Determine the (X, Y) coordinate at the center of the cell enclosing the given text.  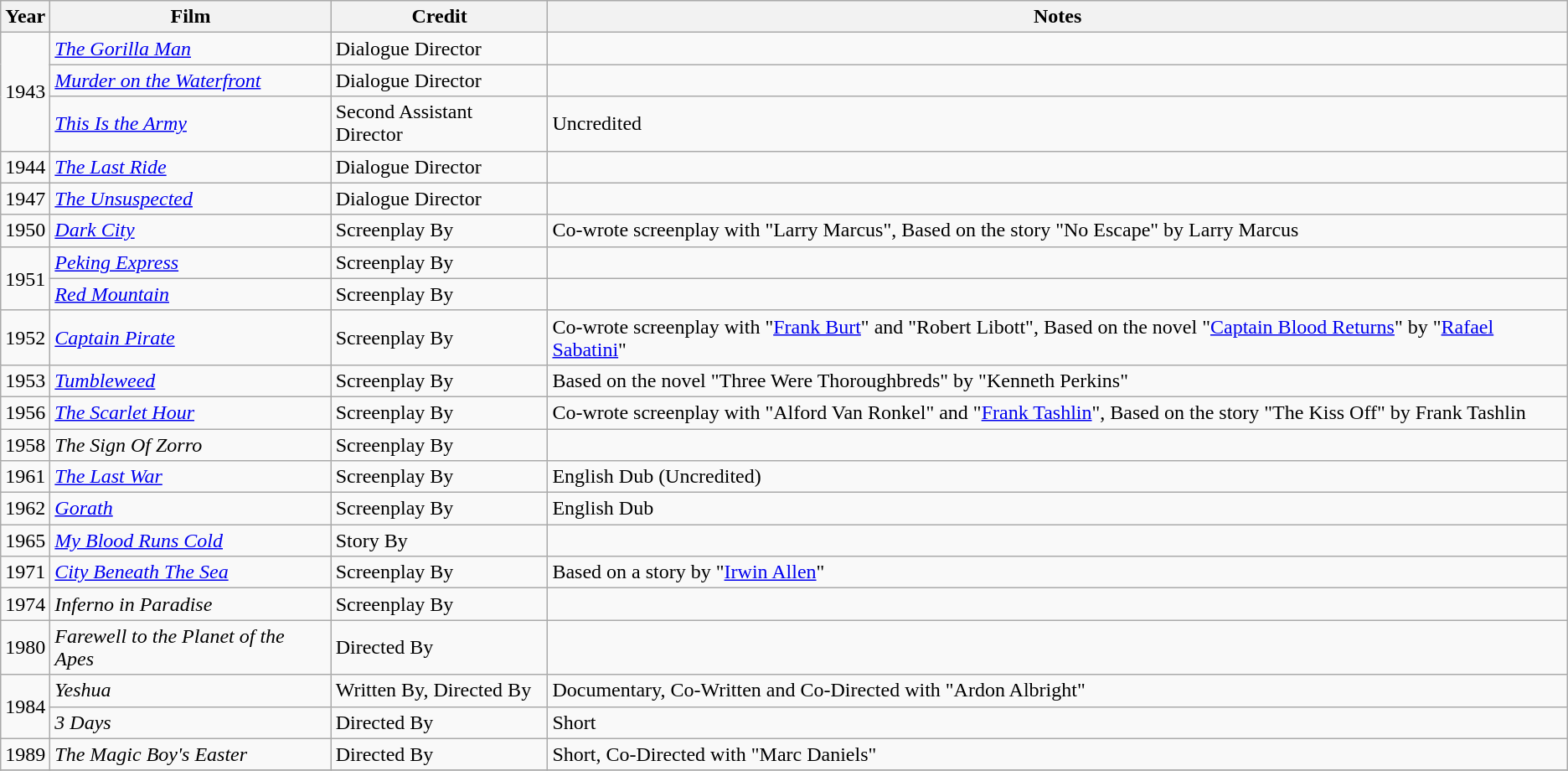
1961 (25, 477)
Gorath (191, 509)
Dark City (191, 230)
Short (1057, 722)
1947 (25, 199)
1962 (25, 509)
Second Assistant Director (439, 124)
The Scarlet Hour (191, 412)
Co-wrote screenplay with "Alford Van Ronkel" and "Frank Tashlin", Based on the story "The Kiss Off" by Frank Tashlin (1057, 412)
The Magic Boy's Easter (191, 754)
Co-wrote screenplay with "Frank Burt" and "Robert Libott", Based on the novel "Captain Blood Returns" by "Rafael Sabatini" (1057, 337)
The Sign Of Zorro (191, 445)
Documentary, Co-Written and Co-Directed with "Ardon Albright" (1057, 691)
Notes (1057, 17)
Co-wrote screenplay with "Larry Marcus", Based on the story "No Escape" by Larry Marcus (1057, 230)
The Unsuspected (191, 199)
City Beneath The Sea (191, 572)
English Dub (1057, 509)
Film (191, 17)
Peking Express (191, 262)
Red Mountain (191, 294)
Captain Pirate (191, 337)
Written By, Directed By (439, 691)
1971 (25, 572)
1953 (25, 380)
Credit (439, 17)
Uncredited (1057, 124)
Tumbleweed (191, 380)
Year (25, 17)
Murder on the Waterfront (191, 80)
Based on a story by "Irwin Allen" (1057, 572)
English Dub (Uncredited) (1057, 477)
1989 (25, 754)
Story By (439, 541)
1984 (25, 706)
1974 (25, 604)
Yeshua (191, 691)
Farewell to the Planet of the Apes (191, 647)
1943 (25, 92)
My Blood Runs Cold (191, 541)
Based on the novel "Three Were Thoroughbreds" by "Kenneth Perkins" (1057, 380)
1965 (25, 541)
The Last War (191, 477)
1956 (25, 412)
Inferno in Paradise (191, 604)
This Is the Army (191, 124)
3 Days (191, 722)
1958 (25, 445)
1951 (25, 278)
The Last Ride (191, 167)
1980 (25, 647)
1952 (25, 337)
Short, Co-Directed with "Marc Daniels" (1057, 754)
1944 (25, 167)
The Gorilla Man (191, 49)
1950 (25, 230)
